Scan for the cell matching the given text and deliver its (X, Y) coordinate at center. 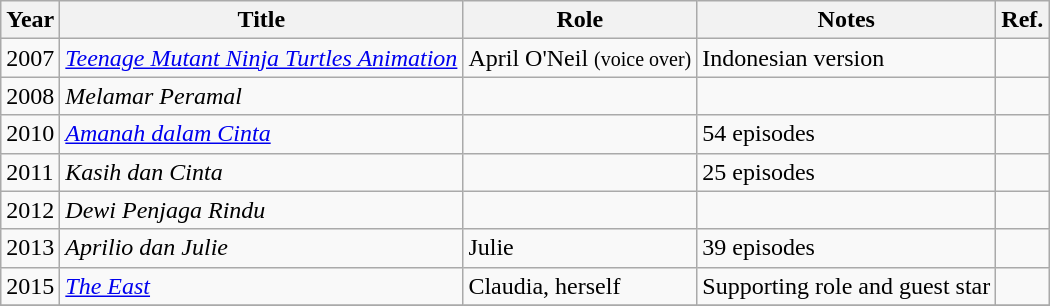
Aprilio dan Julie (262, 248)
Title (262, 20)
Notes (846, 20)
Supporting role and guest star (846, 286)
Role (580, 20)
April O'Neil (voice over) (580, 58)
2012 (30, 210)
Year (30, 20)
2011 (30, 172)
39 episodes (846, 248)
2013 (30, 248)
2015 (30, 286)
Claudia, herself (580, 286)
Kasih dan Cinta (262, 172)
2008 (30, 96)
Melamar Peramal (262, 96)
54 episodes (846, 134)
Julie (580, 248)
Indonesian version (846, 58)
Amanah dalam Cinta (262, 134)
Dewi Penjaga Rindu (262, 210)
25 episodes (846, 172)
2010 (30, 134)
2007 (30, 58)
Ref. (1022, 20)
The East (262, 286)
Teenage Mutant Ninja Turtles Animation (262, 58)
